Pinpoint the cell where the given text exists, returning its [X, Y] midpoint coordinate. 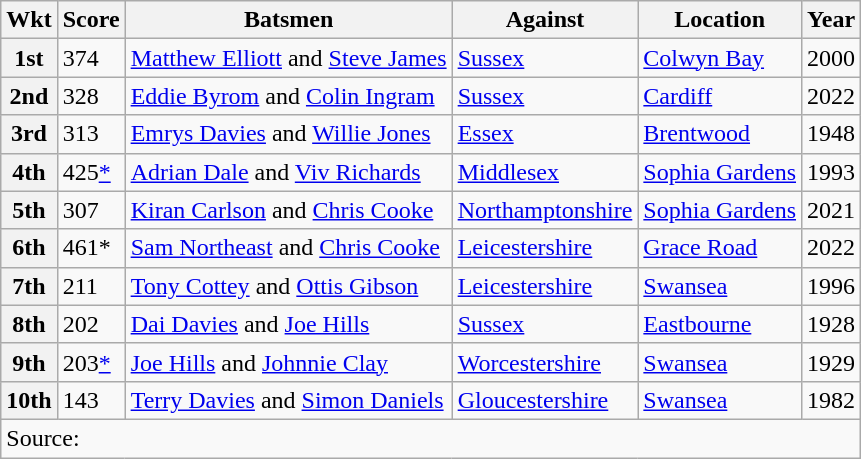
1948 [832, 134]
Terry Davies and Simon Daniels [288, 400]
Gloucestershire [545, 400]
8th [29, 324]
10th [29, 400]
143 [91, 400]
1929 [832, 362]
2000 [832, 58]
Emrys Davies and Willie Jones [288, 134]
Against [545, 20]
Sam Northeast and Chris Cooke [288, 248]
Source: [431, 438]
203* [91, 362]
Joe Hills and Johnnie Clay [288, 362]
Essex [545, 134]
Colwyn Bay [720, 58]
461* [91, 248]
Matthew Elliott and Steve James [288, 58]
Cardiff [720, 96]
Score [91, 20]
Year [832, 20]
9th [29, 362]
Batsmen [288, 20]
7th [29, 286]
1982 [832, 400]
Wkt [29, 20]
Worcestershire [545, 362]
3rd [29, 134]
5th [29, 210]
Kiran Carlson and Chris Cooke [288, 210]
Eddie Byrom and Colin Ingram [288, 96]
211 [91, 286]
1993 [832, 172]
Location [720, 20]
202 [91, 324]
Northamptonshire [545, 210]
2nd [29, 96]
Middlesex [545, 172]
307 [91, 210]
6th [29, 248]
Brentwood [720, 134]
Tony Cottey and Ottis Gibson [288, 286]
1996 [832, 286]
Eastbourne [720, 324]
328 [91, 96]
1928 [832, 324]
1st [29, 58]
374 [91, 58]
4th [29, 172]
2021 [832, 210]
Dai Davies and Joe Hills [288, 324]
Adrian Dale and Viv Richards [288, 172]
425* [91, 172]
Grace Road [720, 248]
313 [91, 134]
